Return (X, Y) of the center of cell containing provided text 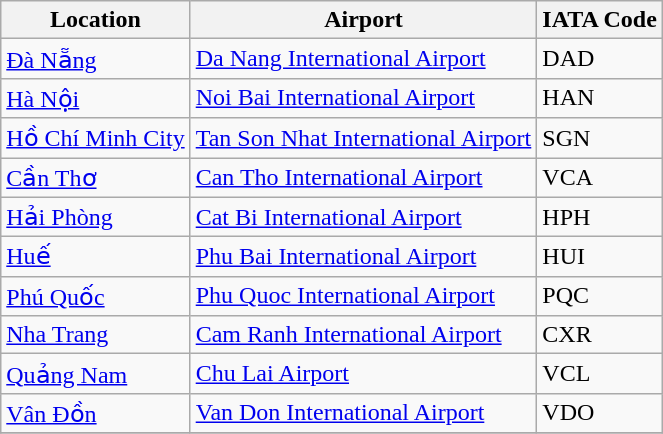
Hà Nội (96, 98)
VDO (600, 413)
Tan Son Nhat International Airport (364, 138)
CXR (600, 335)
Cần Thơ (96, 178)
PQC (600, 296)
Can Tho International Airport (364, 178)
Quảng Nam (96, 374)
Phu Bai International Airport (364, 257)
Huế (96, 257)
Chu Lai Airport (364, 374)
Phú Quốc (96, 296)
Cam Ranh International Airport (364, 335)
Phu Quoc International Airport (364, 296)
Đà Nẵng (96, 59)
SGN (600, 138)
Noi Bai International Airport (364, 98)
Nha Trang (96, 335)
VCA (600, 178)
HPH (600, 217)
Hồ Chí Minh City (96, 138)
HAN (600, 98)
Van Don International Airport (364, 413)
Vân Đồn (96, 413)
Location (96, 20)
Airport (364, 20)
DAD (600, 59)
VCL (600, 374)
Cat Bi International Airport (364, 217)
HUI (600, 257)
IATA Code (600, 20)
Da Nang International Airport (364, 59)
Hải Phòng (96, 217)
